Provide the (X, Y) coordinate of the cell's center where the given text is located.  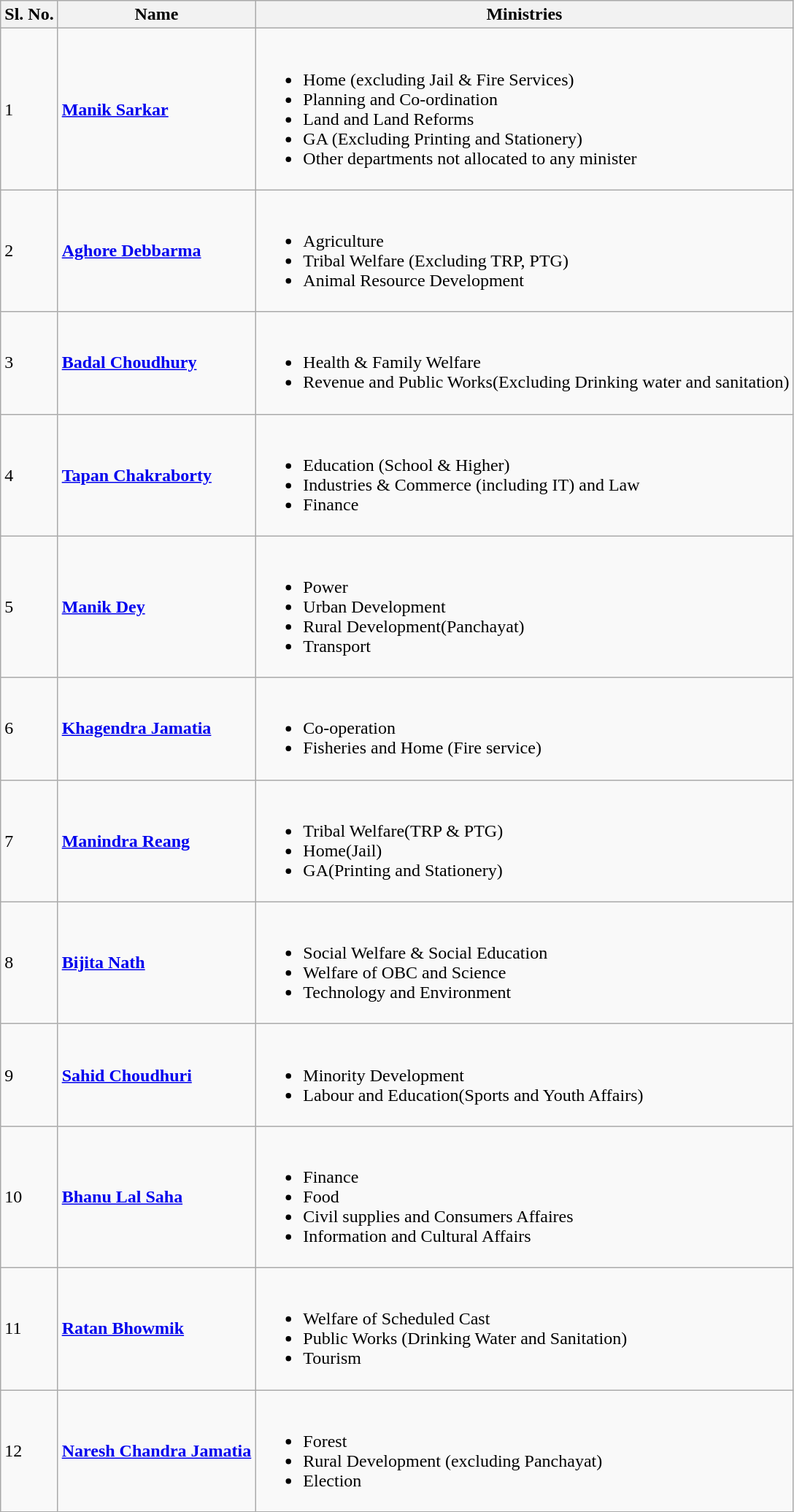
Health & Family WelfareRevenue and Public Works(Excluding Drinking water and sanitation) (524, 363)
2 (29, 251)
Name (156, 15)
PowerUrban DevelopmentRural Development(Panchayat)Transport (524, 607)
3 (29, 363)
7 (29, 841)
Co-operationFisheries and Home (Fire service) (524, 729)
ForestRural Development (excluding Panchayat)Election (524, 1451)
Ministries (524, 15)
5 (29, 607)
10 (29, 1197)
Sahid Choudhuri (156, 1075)
Khagendra Jamatia (156, 729)
Badal Choudhury (156, 363)
Minority DevelopmentLabour and Education(Sports and Youth Affairs) (524, 1075)
Sl. No. (29, 15)
Naresh Chandra Jamatia (156, 1451)
Bhanu Lal Saha (156, 1197)
Tribal Welfare(TRP & PTG)Home(Jail)GA(Printing and Stationery) (524, 841)
Aghore Debbarma (156, 251)
Tapan Chakraborty (156, 475)
8 (29, 962)
1 (29, 110)
12 (29, 1451)
AgricultureTribal Welfare (Excluding TRP, PTG)Animal Resource Development (524, 251)
Social Welfare & Social EducationWelfare of OBC and ScienceTechnology and Environment (524, 962)
9 (29, 1075)
Manik Sarkar (156, 110)
FinanceFoodCivil supplies and Consumers AffairesInformation and Cultural Affairs (524, 1197)
Education (School & Higher)Industries & Commerce (including IT) and LawFinance (524, 475)
Welfare of Scheduled CastPublic Works (Drinking Water and Sanitation)Tourism (524, 1329)
Ratan Bhowmik (156, 1329)
Manindra Reang (156, 841)
4 (29, 475)
Manik Dey (156, 607)
11 (29, 1329)
6 (29, 729)
Bijita Nath (156, 962)
